Pinpoint the cell where the given text exists, returning its [x, y] midpoint coordinate. 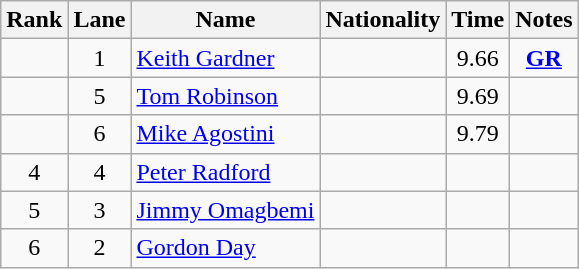
Tom Robinson [226, 96]
Gordon Day [226, 248]
Keith Gardner [226, 58]
Time [478, 20]
Mike Agostini [226, 134]
GR [544, 58]
2 [100, 248]
Rank [34, 20]
3 [100, 210]
Notes [544, 20]
9.69 [478, 96]
Nationality [383, 20]
Peter Radford [226, 172]
Lane [100, 20]
9.79 [478, 134]
Jimmy Omagbemi [226, 210]
Name [226, 20]
9.66 [478, 58]
1 [100, 58]
